Output the (x, y) coordinate of the center of the cell containing the given text.  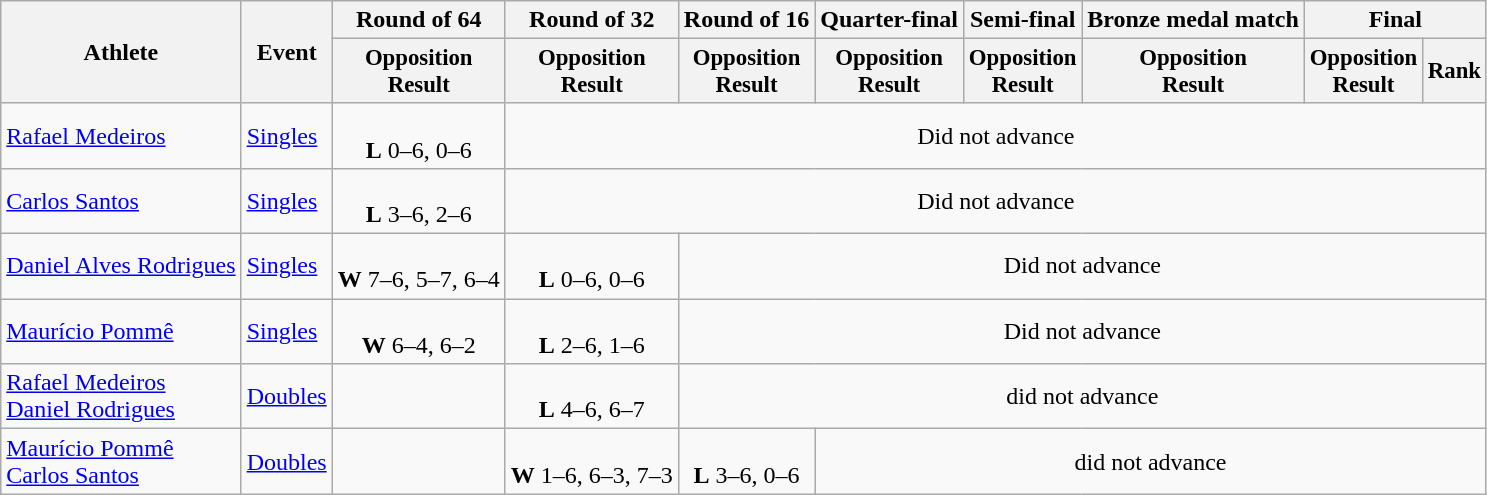
Athlete (121, 52)
L 3–6, 2–6 (418, 200)
Event (286, 52)
W 6–4, 6–2 (418, 332)
Rafael Medeiros (121, 136)
Rank (1455, 72)
W 1–6, 6–3, 7–3 (592, 462)
Round of 16 (746, 20)
Round of 64 (418, 20)
Carlos Santos (121, 200)
Rafael MedeirosDaniel Rodrigues (121, 396)
Maurício PommêCarlos Santos (121, 462)
L 2–6, 1–6 (592, 332)
L 4–6, 6–7 (592, 396)
Semi-final (1023, 20)
W 7–6, 5–7, 6–4 (418, 266)
Final (1395, 20)
Daniel Alves Rodrigues (121, 266)
L 3–6, 0–6 (746, 462)
Round of 32 (592, 20)
Quarter-final (890, 20)
Bronze medal match (1194, 20)
Maurício Pommê (121, 332)
